From the cell containing the given text, extract its center point as (X, Y) coordinate. 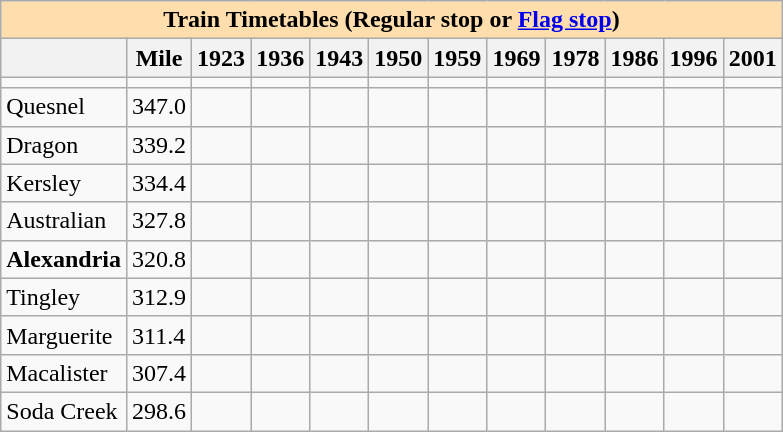
Soda Creek (64, 411)
312.9 (158, 297)
298.6 (158, 411)
327.8 (158, 221)
1996 (694, 58)
311.4 (158, 335)
1950 (398, 58)
1978 (576, 58)
1986 (634, 58)
1923 (222, 58)
Tingley (64, 297)
Train Timetables (Regular stop or Flag stop) (392, 20)
Alexandria (64, 259)
320.8 (158, 259)
Macalister (64, 373)
334.4 (158, 183)
2001 (752, 58)
1969 (516, 58)
1959 (458, 58)
339.2 (158, 145)
1936 (280, 58)
Quesnel (64, 107)
Mile (158, 58)
307.4 (158, 373)
347.0 (158, 107)
Australian (64, 221)
Marguerite (64, 335)
Dragon (64, 145)
Kersley (64, 183)
1943 (340, 58)
